Find where the given text appears and provide that cell's center as (x, y) coordinate. 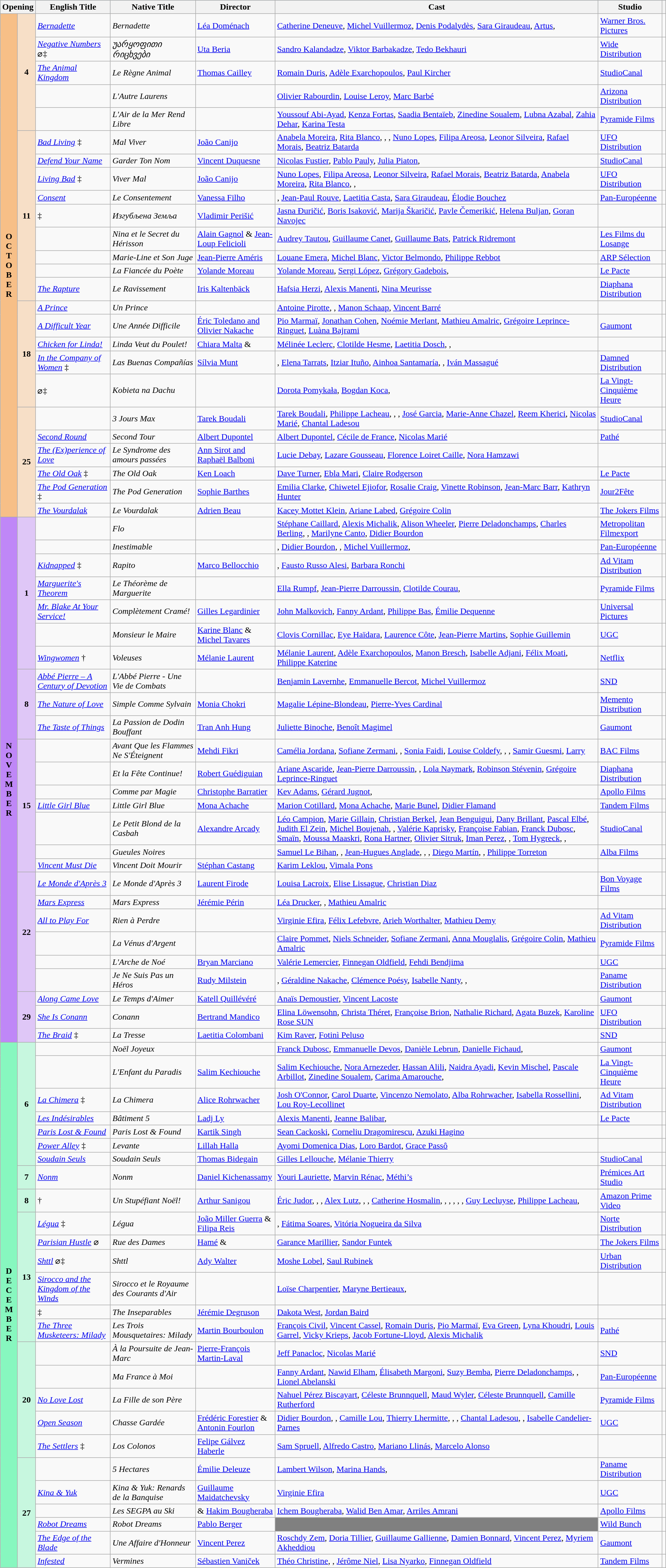
4 (26, 72)
Moshe Lobel, Saul Rubinek (437, 1261)
Légua (153, 1224)
Vincent Perez (235, 1542)
Wild Bunch (630, 1524)
Marion Cotillard, Mona Achache, Marie Bunel, Didier Flamand (437, 805)
Le Temps d'Aimer (153, 999)
Mal Viver (153, 142)
Chicken for Linda! (73, 344)
უარყოფითი რიცხვები (153, 49)
Dakota West, Jordan Baird (437, 1312)
Vermines (153, 1561)
Kobieta na Dachu (153, 390)
3 Jours Max (153, 419)
Kev Adams, Gérard Jugnot, (437, 792)
Wingwomen † (73, 658)
Ichem Bougheraba, Walid Ben Amar, Arriles Amrani (437, 1511)
Et la Fête Continue! (153, 774)
Juliette Binoche, Benoît Magimel (437, 727)
Émilie Deleuze (235, 1469)
English Title (73, 7)
Louisa Lacroix, Elise Lissague, Christian Diaz (437, 883)
Stéphane Caillard, Alexis Michalik, Alison Wheeler, Pierre Deladonchamps, Charles Berling, , Marilyne Canto, Didier Bourdon (437, 528)
Alexis Manenti, Jeanne Balibar, (437, 1118)
Kim Raver, Fotinì Peluso (437, 1035)
Sébastien Vaniček (235, 1561)
Sophie Barthes (235, 492)
5 Hectares (153, 1469)
The Pod Generation ‡ (73, 492)
, Géraldine Nakache, Clémence Poésy, Isabelle Nanty, , (437, 980)
OCTOBER (9, 265)
Jeff Panacloc, Nicolas Marié (437, 1353)
Mélinée Leclerc, Clotilde Hesme, Laetitia Dosch, , (437, 344)
Nina et le Secret du Hérisson (153, 238)
Mehdi Fikri (235, 750)
Salim Kechiouche (235, 1072)
Universal Pictures (630, 611)
The Braid ‡ (73, 1035)
Ladj Ly (235, 1118)
Sirocco et le Royaume des Courants d'Air (153, 1289)
Conann (153, 1017)
Ann Sirot and Raphaël Balboni (235, 455)
Monsieur le Maire (153, 635)
L'Abbé Pierre - Une Vie de Combats (153, 681)
Nicolas Fustier, Pablo Pauly, Julia Piaton, (437, 161)
Le Consentement (153, 197)
Le Ravissement (153, 289)
The (Ex)perience of Love (73, 455)
Complètement Cramé! (153, 611)
20 (26, 1399)
Alexandre Arcady (235, 828)
Katell Quillévéré (235, 999)
Fanny Ardant, Nawid Elham, Élisabeth Margoni, Suzy Bemba, Pierre Deladonchamps, , Lionel Abelanski (437, 1377)
Shttl ⌀‡ (73, 1261)
Kidnapped ‡ (73, 565)
18 (26, 354)
Dorota Pomykała, Bogdan Koca, (437, 390)
, Elena Tarrats, Itziar Ituño, Ainhoa Santamaría, , Iván Massagué (437, 362)
Abbé Pierre – A Century of Devotion (73, 681)
11 (26, 216)
Amazon Prime Video (630, 1200)
Bâtiment 5 (153, 1118)
Native Title (153, 7)
† (73, 1200)
Une Année Difficile (153, 326)
Éric Judor, , , Alex Lutz, , , Catherine Hosmalin, , , , , , Guy Lecluyse, Philippe Lacheau, (437, 1200)
Kartik Singh (235, 1132)
Flo (153, 528)
ARP Sélection (630, 257)
29 (26, 1017)
Bad Living ‡ (73, 142)
Sirocco and the Kingdom of the Winds (73, 1289)
Living Bad ‡ (73, 179)
Wide Distribution (630, 49)
Didier Bourdon, , Camille Lou, Thierry Lhermitte, , , Chantal Ladesou, , Isabelle Candelier-Parnes (437, 1423)
Théo Christine, , Jérôme Niel, Lisa Nyarko, Finnegan Oldfield (437, 1561)
Jérémie Périn (235, 902)
Claire Pommet, Niels Schneider, Sofiane Zermani, Anna Mouglalis, Grégoire Colin, Mathieu Amalric (437, 944)
Mona Achache (235, 805)
Le Petit Blond de la Casbah (153, 828)
Tran Anh Hung (235, 727)
Jasna Đuričić, Boris Isaković, Marija Škaričić, Pavle Čemerikić, Helena Buljan, Goran Navojec (437, 216)
Sean Cackoski, Corneliu Dragomirescu, Azuki Hagino (437, 1132)
Cast (437, 7)
Albert Dupontel, Cécile de France, Nicolas Marié (437, 437)
Les Indésirables (73, 1118)
Linda Veut du Poulet! (153, 344)
Lillah Halla (235, 1145)
Iris Kaltenbäck (235, 289)
Martin Bourboulon (235, 1330)
Frédéric Forestier & Antonin Fourlon (235, 1423)
Mélanie Laurent, Adèle Exarchopoulos, Manon Bresch, Isabelle Adjani, Félix Moati, Philippe Katerine (437, 658)
L'Arche de Noé (153, 962)
Second Round (73, 437)
Ken Loach (235, 473)
Изгубљена Земља (153, 216)
, Fátima Soares, Vitória Nogueira da Silva (437, 1224)
The Nature of Love (73, 704)
Voleuses (153, 658)
Chiara Malta & (235, 344)
Karim Leklou, Vimala Pons (437, 865)
Karine Blanc & Michel Tavares (235, 635)
Lambert Wilson, Marina Hands, (437, 1469)
Catherine Deneuve, Michel Vuillermoz, Denis Podalydès, Sara Giraudeau, Artus, (437, 26)
Elina Löwensohn, Christa Théret, Françoise Brion, Nathalie Richard, Agata Buzek, Karoline Rose SUN (437, 1017)
The Taste of Things (73, 727)
Damned Distribution (630, 362)
Avant Que les Flammes Ne S'Éteignent (153, 750)
Laurent Firode (235, 883)
La Passion de Dodin Bouffant (153, 727)
Comme par Magie (153, 792)
Prémices Art Studio (630, 1177)
22 (26, 932)
Josh O'Connor, Carol Duarte, Vincenzo Nemolato, Alba Rohrwacher, Isabella Rossellini, Lou Roy-Lecollinet (437, 1100)
Along Came Love (73, 999)
A Prince (73, 307)
Romain Duris, Adèle Exarchopoulos, Paul Kircher (437, 73)
Les Trois Mousquetaires: Milady (153, 1330)
Marie-Line et Son Juge (153, 257)
Alice Rohrwacher (235, 1100)
Mélanie Laurent (235, 658)
Marco Bellocchio (235, 565)
Urban Distribution (630, 1261)
Kacey Mottet Klein, Ariane Labed, Grégoire Colin (437, 510)
Salim Kechiouche, Nora Arnezeder, Hassan Alili, Naidra Ayadi, Kevin Mischel, Pascale Arbillot, Zinedine Soualem, Carima Amarouche, (437, 1072)
João Miller Guerra & Filipa Reis (235, 1224)
Thomas Cailley (235, 73)
, Jean-Paul Rouve, Laetitia Casta, Sara Giraudeau, Élodie Bouchez (437, 197)
Un Prince (153, 307)
Open Season (73, 1423)
Hafsia Herzi, Alexis Manenti, Nina Meurisse (437, 289)
Magalie Lépine-Blondeau, Pierre-Yves Cardinal (437, 704)
Virginie Efira (437, 1493)
The Animal Kingdom (73, 73)
La Chimera ‡ (73, 1100)
Felipe Gálvez Haberle (235, 1446)
DECEMBER (9, 1305)
Noël Joyeux (153, 1049)
The Three Musketeers: Milady (73, 1330)
Ella Rumpf, Jean-Pierre Darroussin, Clotilde Courau, (437, 589)
Guillaume Maidatchevsky (235, 1493)
Éric Toledano and Olivier Nakache (235, 326)
Un Stupéfiant Noël! (153, 1200)
Dave Turner, Ebla Mari, Claire Rodgerson (437, 473)
Inestimable (153, 547)
Franck Dubosc, Emmanuelle Devos, Danièle Lebrun, Danielle Fichaud, (437, 1049)
Emilia Clarke, Chiwetel Ejiofor, Rosalie Craig, Vinette Robinson, Jean-Marc Barr, Kathryn Hunter (437, 492)
25 (26, 462)
Hamé & (235, 1242)
Robert Guédiguian (235, 774)
Samuel Le Bihan, , Jean-Hugues Anglade, , , Diego Martín, , Philippe Torreton (437, 852)
Chasse Gardée (153, 1423)
Nuno Lopes, Filipa Areosa, Leonor Silveira, Rafael Morais, Beatriz Batarda, Anabela Moreira, Rita Blanco, , (437, 179)
⌀‡ (73, 390)
Le Vourdalak (153, 510)
1 (26, 593)
Parisian Hustle ⌀ (73, 1242)
The Vourdalak (73, 510)
Power Alley ‡ (73, 1145)
Sandro Kalandadze, Viktor Barbakadze, Tedo Bekhauri (437, 49)
Second Tour (153, 437)
Viver Mal (153, 179)
Shttl (153, 1261)
Ariane Ascaride, Jean-Pierre Darroussin, , Lola Naymark, Robinson Stévenin, Grégoire Leprince-Ringuet (437, 774)
Bertrand Mandico (235, 1017)
NOVEMBER (9, 779)
La Fiancée du Poète (153, 271)
Roschdy Zem, Doria Tillier, Guillaume Gallienne, Damien Bonnard, Vincent Perez, Myriem Akheddiou (437, 1542)
Levante (153, 1145)
Garance Marillier, Sandor Funtek (437, 1242)
La Tresse (153, 1035)
Valérie Lemercier, Finnegan Oldfield, Fehdi Bendjima (437, 962)
Rien à Perdre (153, 920)
, Fausto Russo Alesi, Barbara Ronchi (437, 565)
Anabela Moreira, Rita Blanco, , , Nuno Lopes, Filipa Areosa, Leonor Silveira, Rafael Morais, Beatriz Batarda (437, 142)
Camélia Jordana, Sofiane Zermani, , Sonia Faidi, Louise Coldefy, , , Samir Guesmi, Larry (437, 750)
Simple Comme Sylvain (153, 704)
Garder Ton Nom (153, 161)
Netflix (630, 658)
Director (235, 7)
Léa Doménach (235, 26)
Léa Drucker, , Mathieu Amalric (437, 902)
Virginie Efira, Félix Lefebvre, Arieh Worthalter, Mathieu Demy (437, 920)
Alain Gagnol & Jean-Loup Felicioli (235, 238)
The Old Oak ‡ (73, 473)
Gilles Legardinier (235, 611)
The Settlers ‡ (73, 1446)
Vladimir Perišić (235, 216)
27 (26, 1512)
Ma France à Moi (153, 1377)
6 (26, 1104)
Thomas Bidegain (235, 1159)
13 (26, 1277)
Louane Emera, Michel Blanc, Victor Belmondo, Philippe Rebbot (437, 257)
In the Company of Women ‡ (73, 362)
Defend Your Name (73, 161)
Le Théorème de Marguerite (153, 589)
Uta Beria (235, 49)
Gueules Noires (153, 852)
Alba Films (630, 852)
Opening (18, 7)
John Malkovich, Fanny Ardant, Philippe Bas, Émilie Dequenne (437, 611)
Tarek Boudali, Philippe Lacheau, , , José Garcia, Marie-Anne Chazel, Reem Kherici, Nicolas Marié, Chantal Ladesou (437, 419)
Clovis Cornillac, Eye Haïdara, Laurence Côte, Jean-Pierre Martins, Sophie Guillemin (437, 635)
Vincent Must Die (73, 865)
Nahuel Pérez Biscayart, Céleste Brunnquell, Maud Wyler, Céleste Brunnquell, Camille Rutherford (437, 1400)
Metropolitan Filmexport (630, 528)
La Vénus d'Argent (153, 944)
Arthur Sanigou (235, 1200)
Vincent Duquesne (235, 161)
Vanessa Filho (235, 197)
François Civil, Vincent Cassel, Romain Duris, Pio Marmaï, Eva Green, Lyna Khoudri, Louis Garrel, Vicky Krieps, Jacob Fortune-Lloyd, Alexis Michalik (437, 1330)
Jean-Pierre Améris (235, 257)
Benjamin Lavernhe, Emmanuelle Bercot, Michel Vuillermoz (437, 681)
Las Buenas Compañías (153, 362)
The Rapture (73, 289)
No Love Lost (73, 1400)
Laetitia Colombani (235, 1035)
Le Règne Animal (153, 73)
All to Play For (73, 920)
Yolande Moreau, Sergi López, Grégory Gadebois, (437, 271)
A Difficult Year (73, 326)
& Hakim Bougheraba (235, 1511)
Gilles Lellouche, Mélanie Thierry (437, 1159)
The Old Oak (153, 473)
La Chimera (153, 1100)
The Edge of the Blade (73, 1542)
Arizona Distribution (630, 96)
Adrien Beau (235, 510)
Ady Walter (235, 1261)
Légua ‡ (73, 1224)
Antoine Pirotte, , Manon Schaap, Vincent Barré (437, 307)
Anaïs Demoustier, Vincent Lacoste (437, 999)
Jérémie Degruson (235, 1312)
Warner Bros. Pictures (630, 26)
Norte Distribution (630, 1224)
Pierre-François Martin-Laval (235, 1353)
Kina & Yuk (73, 1493)
L'Enfant du Paradis (153, 1072)
Je Ne Suis Pas un Héros (153, 980)
The Inseparables (153, 1312)
Youri Lauriette, Marvin Rénac, Méthi’s (437, 1177)
15 (26, 805)
Albert Dupontel (235, 437)
L'Air de la Mer Rend Libre (153, 119)
Kina & Yuk: Renards de la Banquise (153, 1493)
Mr. Blake At Your Service! (73, 611)
Youssouf Abi-Ayad, Kenza Fortas, Saadia Bentaïeb, Zinedine Soualem, Lubna Azabal, Zahia Dehar, Karina Testa (437, 119)
Pio Marmaï, Jonathan Cohen, Noémie Merlant, Mathieu Amalric, Grégoire Leprince-Ringuet, Luàna Bajrami (437, 326)
Vincent Doit Mourir (153, 865)
Rue des Dames (153, 1242)
Pablo Berger (235, 1524)
Rudy Milstein (235, 980)
She Is Conann (73, 1017)
Christophe Barratier (235, 792)
, Didier Bourdon, , Michel Vuillermoz, (437, 547)
Rapito (153, 565)
Studio (630, 7)
La Fille de son Père (153, 1400)
Les Films du Losange (630, 238)
Stéphan Castang (235, 865)
À la Poursuite de Jean-Marc (153, 1353)
Tarek Boudali (235, 419)
7 (26, 1177)
BAC Films (630, 750)
Loïse Charpentier, Maryne Bertieaux, (437, 1289)
Bon Voyage Films (630, 883)
The Pod Generation (153, 492)
Yolande Moreau (235, 271)
Jour2Fête (630, 492)
Sílvia Munt (235, 362)
Los Colonos (153, 1446)
Infested (73, 1561)
Negative Numbers ⌀‡ (73, 49)
Une Affaire d'Honneur (153, 1542)
Consent (73, 197)
Olivier Rabourdin, Louise Leroy, Marc Barbé (437, 96)
Sam Spruell, Alfredo Castro, Mariano Llinás, Marcelo Alonso (437, 1446)
Bryan Marciano (235, 962)
Ayomi Domenica Dias, Loro Bardot, Grace Passô (437, 1145)
Audrey Tautou, Guillaume Canet, Guillaume Bats, Patrick Ridremont (437, 238)
Daniel Kichenassamy (235, 1177)
L'Autre Laurens (153, 96)
Memento Distribution (630, 704)
Marguerite's Theorem (73, 589)
Lucie Debay, Lazare Gousseau, Florence Loiret Caille, Nora Hamzawi (437, 455)
Le Syndrome des amours passées (153, 455)
Monia Chokri (235, 704)
Les SEGPA au Ski (153, 1511)
